Capture the cell that displays the provided text and extract its [X, Y] central coordinate. 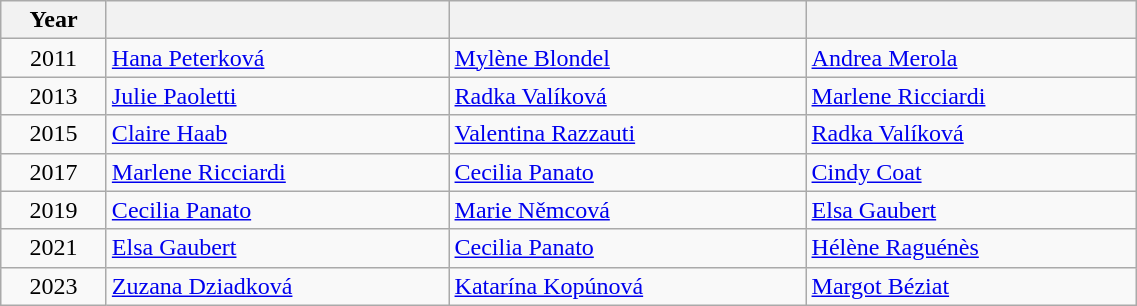
2011 [54, 58]
2019 [54, 210]
Claire Haab [278, 134]
Mylène Blondel [628, 58]
2013 [54, 96]
Cindy Coat [972, 172]
Marie Němcová [628, 210]
Julie Paoletti [278, 96]
Zuzana Dziadková [278, 286]
Hélène Raguénès [972, 248]
2017 [54, 172]
2023 [54, 286]
2021 [54, 248]
Margot Béziat [972, 286]
Valentina Razzauti [628, 134]
Katarína Kopúnová [628, 286]
2015 [54, 134]
Hana Peterková [278, 58]
Year [54, 20]
Andrea Merola [972, 58]
